Provide the [x, y] coordinate of the cell's center where the given text is located.  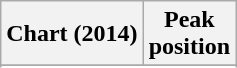
Chart (2014) [72, 34]
Peakposition [189, 34]
